From the cell containing the given text, extract its center point as [x, y] coordinate. 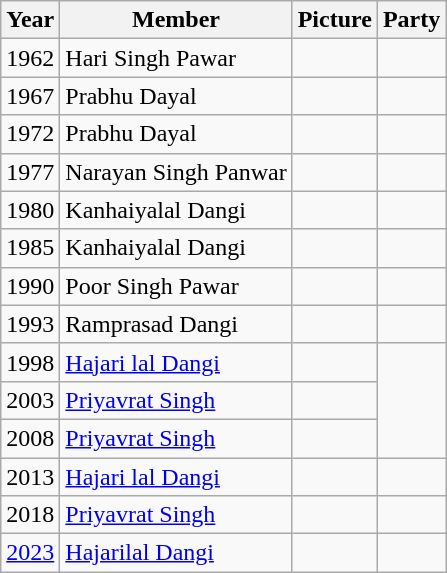
2008 [30, 438]
1977 [30, 172]
2003 [30, 400]
1980 [30, 210]
Hari Singh Pawar [176, 58]
Member [176, 20]
Ramprasad Dangi [176, 324]
1985 [30, 248]
1993 [30, 324]
2018 [30, 515]
1990 [30, 286]
Party [411, 20]
Year [30, 20]
Poor Singh Pawar [176, 286]
1962 [30, 58]
1972 [30, 134]
Narayan Singh Panwar [176, 172]
2013 [30, 477]
1967 [30, 96]
Picture [334, 20]
2023 [30, 553]
Hajarilal Dangi [176, 553]
1998 [30, 362]
